Output the (x, y) coordinate of the center of the cell containing the given text.  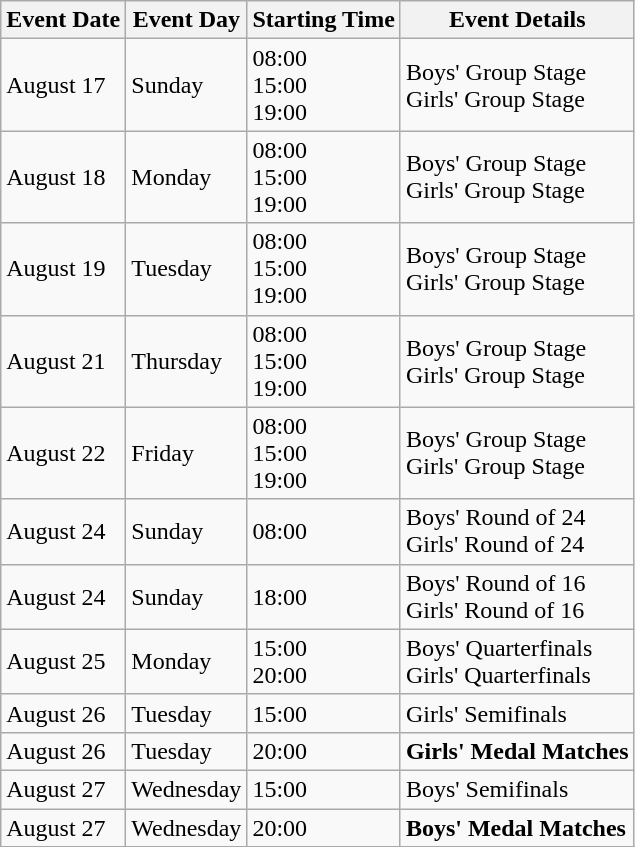
Starting Time (324, 20)
August 22 (64, 453)
08:00 (324, 532)
Event Date (64, 20)
Boys' QuarterfinalsGirls' Quarterfinals (517, 662)
Thursday (186, 361)
August 18 (64, 177)
Girls' Medal Matches (517, 751)
August 25 (64, 662)
Boys' Medal Matches (517, 827)
Boys' Semifinals (517, 789)
18:00 (324, 596)
Girls' Semifinals (517, 713)
August 19 (64, 269)
August 21 (64, 361)
15:0020:00 (324, 662)
Boys' Round of 24Girls' Round of 24 (517, 532)
Event Details (517, 20)
Event Day (186, 20)
August 17 (64, 85)
Boys' Round of 16Girls' Round of 16 (517, 596)
Friday (186, 453)
